From the cell containing the given text, extract its center point as [x, y] coordinate. 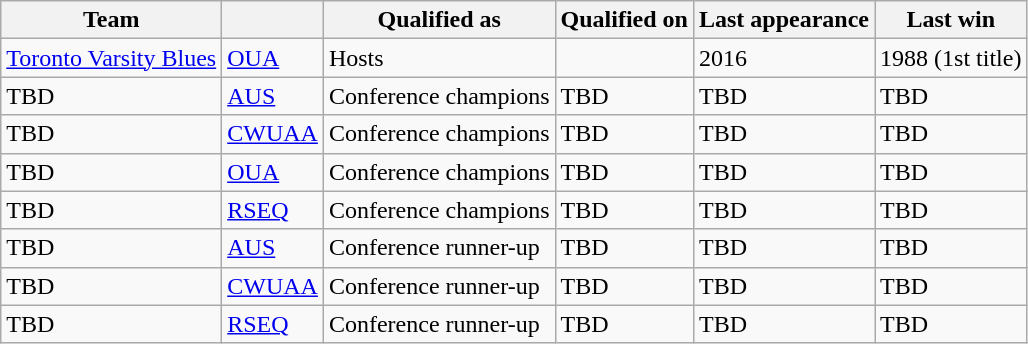
Qualified as [439, 20]
1988 (1st title) [951, 58]
Toronto Varsity Blues [112, 58]
Hosts [439, 58]
Team [112, 20]
Last win [951, 20]
Qualified on [624, 20]
Last appearance [784, 20]
2016 [784, 58]
